Identify which cell holds the provided text, then report its [X, Y] central coordinate. 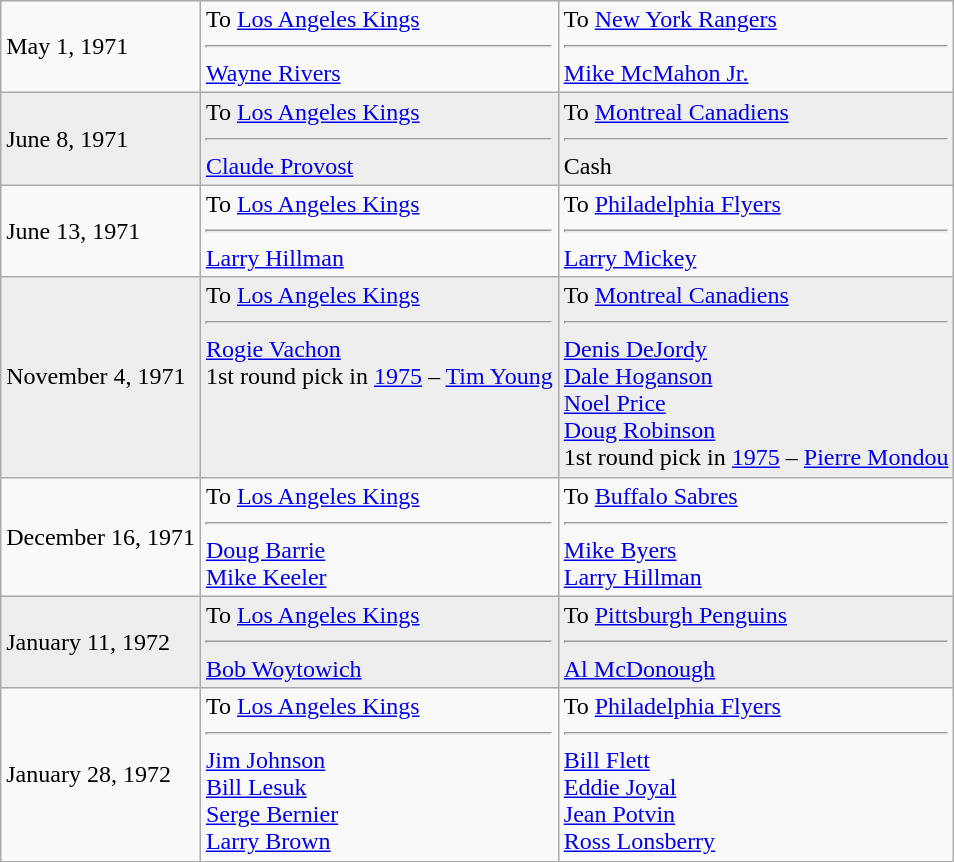
To Montreal CanadiensCash [756, 139]
To Los Angeles KingsLarry Hillman [379, 231]
To Philadelphia FlyersBill Flett Eddie Joyal Jean Potvin Ross Lonsberry [756, 774]
December 16, 1971 [101, 536]
To Buffalo SabresMike Byers Larry Hillman [756, 536]
To Los Angeles KingsDoug Barrie Mike Keeler [379, 536]
January 11, 1972 [101, 642]
November 4, 1971 [101, 377]
June 8, 1971 [101, 139]
May 1, 1971 [101, 47]
January 28, 1972 [101, 774]
To Los Angeles KingsRogie Vachon 1st round pick in 1975 – Tim Young [379, 377]
To Los Angeles KingsClaude Provost [379, 139]
June 13, 1971 [101, 231]
To Pittsburgh PenguinsAl McDonough [756, 642]
To Montreal CanadiensDenis DeJordy Dale Hoganson Noel Price Doug Robinson 1st round pick in 1975 – Pierre Mondou [756, 377]
To Los Angeles KingsWayne Rivers [379, 47]
To Los Angeles KingsBob Woytowich [379, 642]
To Los Angeles KingsJim Johnson Bill Lesuk Serge Bernier Larry Brown [379, 774]
To Philadelphia FlyersLarry Mickey [756, 231]
To New York RangersMike McMahon Jr. [756, 47]
